Locate the cell with the specified text and output its (X, Y) center coordinate. 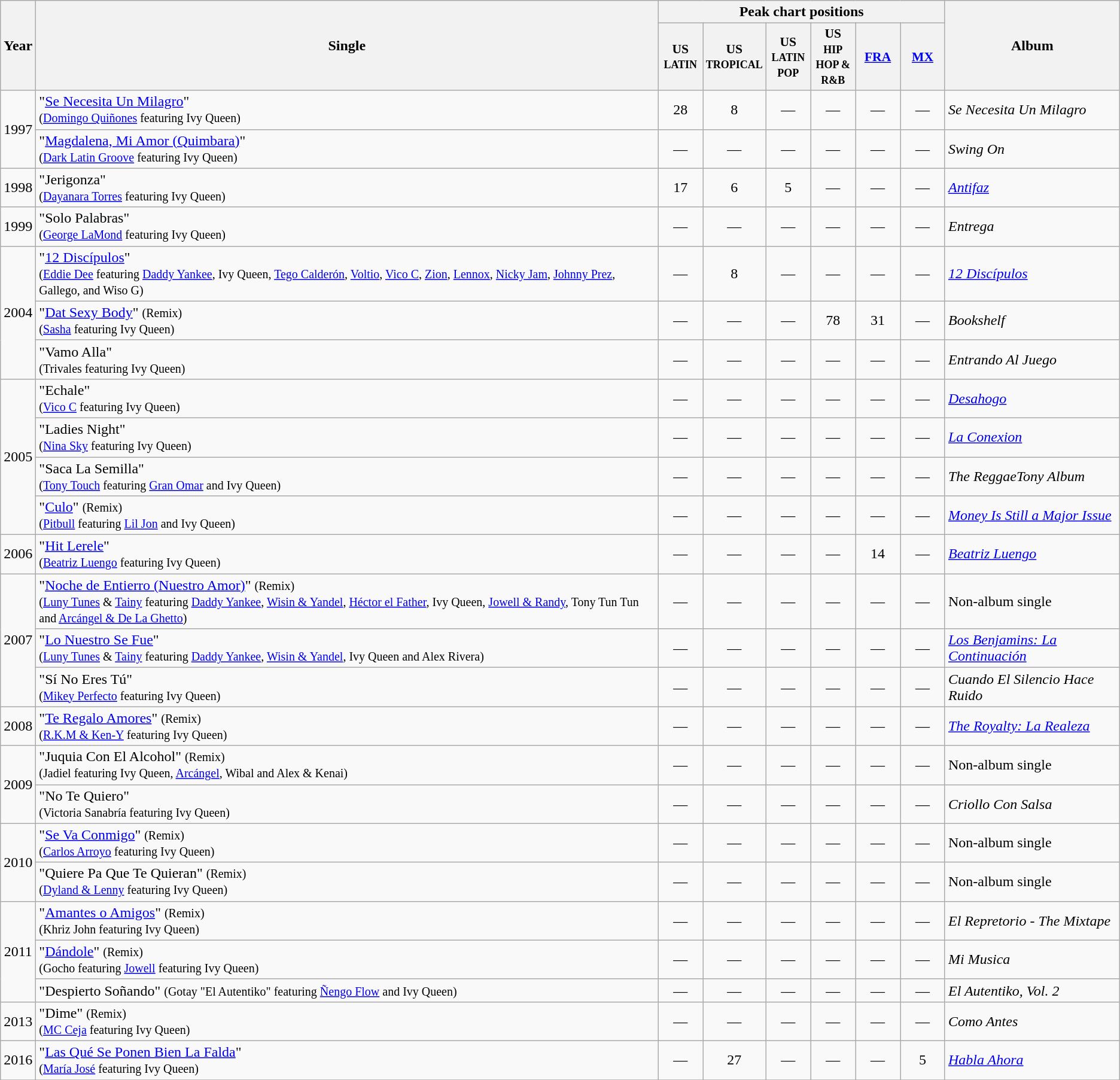
"Ladies Night" (Nina Sky featuring Ivy Queen) (347, 437)
"Se Va Conmigo" (Remix) (Carlos Arroyo featuring Ivy Queen) (347, 842)
Bookshelf (1032, 321)
Cuando El Silencio Hace Ruido (1032, 687)
2011 (18, 951)
Los Benjamins: La Continuación (1032, 649)
"Despierto Soñando" (Gotay "El Autentiko" featuring Ñengo Flow and Ivy Queen) (347, 990)
Single (347, 45)
Entrega (1032, 226)
2006 (18, 554)
US HIP HOP & R&B (833, 57)
2005 (18, 457)
2007 (18, 640)
31 (878, 321)
El Autentiko, Vol. 2 (1032, 990)
US TROPICAL (735, 57)
"Echale" (Vico C featuring Ivy Queen) (347, 398)
Album (1032, 45)
"Se Necesita Un Milagro" (Domingo Quiñones featuring Ivy Queen) (347, 110)
Peak chart positions (802, 12)
The ReggaeTony Album (1032, 476)
"Culo" (Remix) (Pitbull featuring Lil Jon and Ivy Queen) (347, 516)
2008 (18, 726)
17 (681, 188)
Desahogo (1032, 398)
"Saca La Semilla" (Tony Touch featuring Gran Omar and Ivy Queen) (347, 476)
US LATIN (681, 57)
La Conexion (1032, 437)
2004 (18, 312)
Beatriz Luengo (1032, 554)
Antifaz (1032, 188)
1999 (18, 226)
2009 (18, 784)
"Dándole" (Remix) (Gocho featuring Jowell featuring Ivy Queen) (347, 960)
Money Is Still a Major Issue (1032, 516)
Criollo Con Salsa (1032, 804)
"Quiere Pa Que Te Quieran" (Remix) (Dyland & Lenny featuring Ivy Queen) (347, 882)
Se Necesita Un Milagro (1032, 110)
"Solo Palabras" (George LaMond featuring Ivy Queen) (347, 226)
"Jerigonza" (Dayanara Torres featuring Ivy Queen) (347, 188)
"No Te Quiero" (Victoria Sanabría featuring Ivy Queen) (347, 804)
"Sí No Eres Tú" (Mikey Perfecto featuring Ivy Queen) (347, 687)
"Lo Nuestro Se Fue" (Luny Tunes & Tainy featuring Daddy Yankee, Wisin & Yandel, Ivy Queen and Alex Rivera) (347, 649)
78 (833, 321)
"Las Qué Se Ponen Bien La Falda" (María José featuring Ivy Queen) (347, 1060)
"Vamo Alla" (Trivales featuring Ivy Queen) (347, 359)
Year (18, 45)
1998 (18, 188)
The Royalty: La Realeza (1032, 726)
FRA (878, 57)
"Hit Lerele" (Beatriz Luengo featuring Ivy Queen) (347, 554)
2016 (18, 1060)
"Magdalena, Mi Amor (Quimbara)" (Dark Latin Groove featuring Ivy Queen) (347, 148)
Entrando Al Juego (1032, 359)
28 (681, 110)
1997 (18, 129)
12 Discípulos (1032, 273)
"Te Regalo Amores" (Remix) (R.K.M & Ken-Y featuring Ivy Queen) (347, 726)
Swing On (1032, 148)
Mi Musica (1032, 960)
Habla Ahora (1032, 1060)
"Dime" (Remix) (MC Ceja featuring Ivy Queen) (347, 1021)
El Repretorio - The Mixtape (1032, 920)
2010 (18, 862)
"Amantes o Amigos" (Remix) (Khriz John featuring Ivy Queen) (347, 920)
US LATIN POP (789, 57)
6 (735, 188)
"Juquia Con El Alcohol" (Remix) (Jadiel featuring Ivy Queen, Arcángel, Wibal and Alex & Kenai) (347, 765)
14 (878, 554)
"Dat Sexy Body" (Remix)(Sasha featuring Ivy Queen) (347, 321)
Como Antes (1032, 1021)
27 (735, 1060)
2013 (18, 1021)
MX (923, 57)
